Provide the [x, y] coordinate of the cell's center where the given text is located.  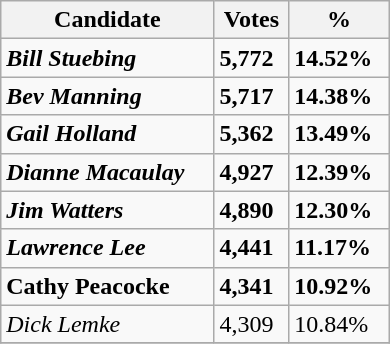
10.84% [339, 324]
4,890 [252, 210]
Dick Lemke [108, 324]
Dianne Macaulay [108, 172]
14.38% [339, 96]
Lawrence Lee [108, 248]
12.30% [339, 210]
10.92% [339, 286]
11.17% [339, 248]
Bev Manning [108, 96]
5,772 [252, 58]
% [339, 20]
Jim Watters [108, 210]
12.39% [339, 172]
4,309 [252, 324]
4,927 [252, 172]
4,341 [252, 286]
Gail Holland [108, 134]
5,717 [252, 96]
4,441 [252, 248]
5,362 [252, 134]
13.49% [339, 134]
Votes [252, 20]
Cathy Peacocke [108, 286]
Candidate [108, 20]
Bill Stuebing [108, 58]
14.52% [339, 58]
